Provide the (X, Y) coordinate of the cell's center where the given text is located.  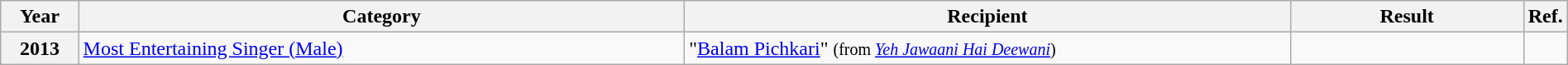
2013 (40, 48)
Most Entertaining Singer (Male) (382, 48)
Recipient (987, 17)
Ref. (1545, 17)
Result (1407, 17)
"Balam Pichkari" (from Yeh Jawaani Hai Deewani) (987, 48)
Year (40, 17)
Category (382, 17)
